From the cell containing the given text, extract its center point as [x, y] coordinate. 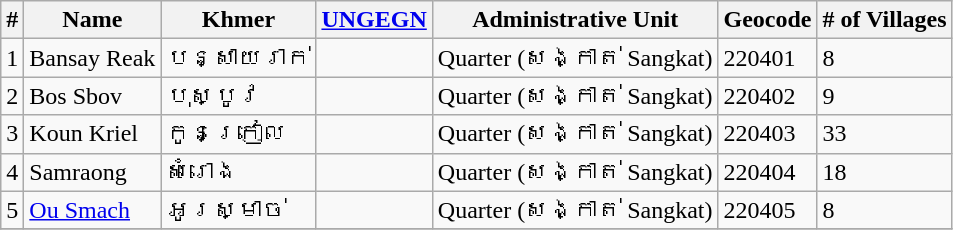
220405 [768, 210]
បុស្បូវ [238, 96]
Khmer [238, 20]
បន្សាយរាក់ [238, 58]
UNGEGN [374, 20]
កូនក្រៀល [238, 134]
33 [884, 134]
អូរស្មាច់ [238, 210]
Samraong [92, 172]
1 [12, 58]
9 [884, 96]
Bos Sbov [92, 96]
Koun Kriel [92, 134]
2 [12, 96]
220401 [768, 58]
សំរោង [238, 172]
Name [92, 20]
# [12, 20]
220403 [768, 134]
Ou Smach [92, 210]
220402 [768, 96]
5 [12, 210]
18 [884, 172]
Administrative Unit [575, 20]
Bansay Reak [92, 58]
3 [12, 134]
Geocode [768, 20]
220404 [768, 172]
# of Villages [884, 20]
4 [12, 172]
